Pinpoint the cell where the given text exists, returning its (X, Y) midpoint coordinate. 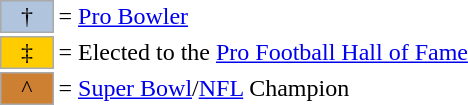
‡ (27, 52)
† (27, 16)
^ (27, 88)
